Provide the (x, y) coordinate of the cell's center where the given text is located.  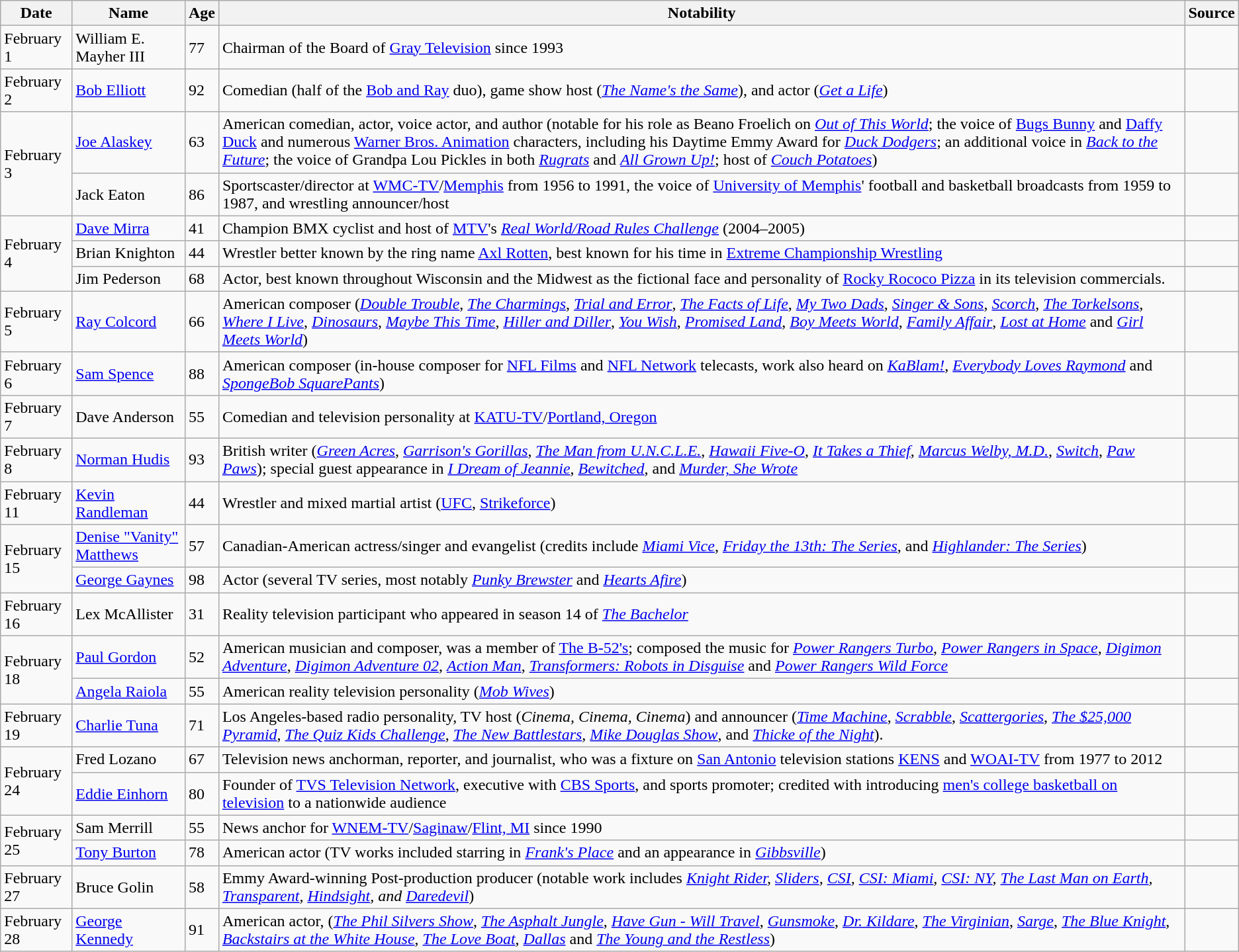
George Gaynes (128, 580)
93 (201, 459)
February 6 (36, 373)
80 (201, 794)
February 24 (36, 781)
February 16 (36, 614)
31 (201, 614)
Brian Knighton (128, 253)
98 (201, 580)
February 19 (36, 725)
58 (201, 887)
Actor (several TV series, most notably Punky Brewster and Hearts Afire) (702, 580)
Comedian (half of the Bob and Ray duo), game show host (The Name's the Same), and actor (Get a Life) (702, 90)
February 7 (36, 417)
Name (128, 13)
February 27 (36, 887)
February 8 (36, 459)
February 28 (36, 930)
Charlie Tuna (128, 725)
February 18 (36, 670)
February 15 (36, 558)
78 (201, 853)
February 3 (36, 164)
February 4 (36, 253)
66 (201, 322)
Reality television participant who appeared in season 14 of The Bachelor (702, 614)
63 (201, 142)
Bruce Golin (128, 887)
Paul Gordon (128, 658)
February 5 (36, 322)
Dave Mirra (128, 228)
52 (201, 658)
Kevin Randleman (128, 503)
William E. Mayher III (128, 48)
Jim Pederson (128, 279)
Sam Merrill (128, 828)
71 (201, 725)
Television news anchorman, reporter, and journalist, who was a fixture on San Antonio television stations KENS and WOAI-TV from 1977 to 2012 (702, 759)
68 (201, 279)
Joe Alaskey (128, 142)
Actor, best known throughout Wisconsin and the Midwest as the fictional face and personality of Rocky Rococo Pizza in its television commercials. (702, 279)
Champion BMX cyclist and host of MTV's Real World/Road Rules Challenge (2004–2005) (702, 228)
Tony Burton (128, 853)
Jack Eaton (128, 195)
Wrestler better known by the ring name Axl Rotten, best known for his time in Extreme Championship Wrestling (702, 253)
Sam Spence (128, 373)
86 (201, 195)
Source (1211, 13)
41 (201, 228)
88 (201, 373)
Dave Anderson (128, 417)
George Kennedy (128, 930)
Angela Raiola (128, 691)
Date (36, 13)
77 (201, 48)
February 25 (36, 840)
Canadian-American actress/singer and evangelist (credits include Miami Vice, Friday the 13th: The Series, and Highlander: The Series) (702, 546)
Comedian and television personality at KATU-TV/Portland, Oregon (702, 417)
American actor (TV works included starring in Frank's Place and an appearance in Gibbsville) (702, 853)
67 (201, 759)
February 2 (36, 90)
Age (201, 13)
Chairman of the Board of Gray Television since 1993 (702, 48)
Lex McAllister (128, 614)
Eddie Einhorn (128, 794)
Bob Elliott (128, 90)
Ray Colcord (128, 322)
February 11 (36, 503)
News anchor for WNEM-TV/Saginaw/Flint, MI since 1990 (702, 828)
Wrestler and mixed martial artist (UFC, Strikeforce) (702, 503)
57 (201, 546)
February 1 (36, 48)
Fred Lozano (128, 759)
91 (201, 930)
Denise "Vanity" Matthews (128, 546)
American reality television personality (Mob Wives) (702, 691)
Norman Hudis (128, 459)
92 (201, 90)
Notability (702, 13)
